Capture the cell that displays the provided text and extract its (x, y) central coordinate. 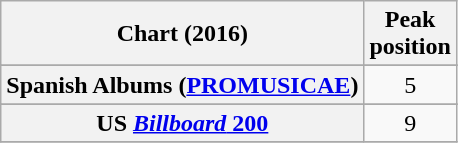
5 (410, 85)
Chart (2016) (182, 34)
Spanish Albums (PROMUSICAE) (182, 85)
9 (410, 123)
US Billboard 200 (182, 123)
Peak position (410, 34)
